Return (X, Y) of the center of cell containing provided text 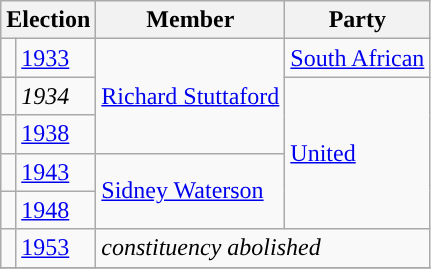
1933 (56, 58)
Richard Stuttaford (190, 96)
1948 (56, 210)
constituency abolished (263, 248)
South African (358, 58)
Member (190, 20)
1934 (56, 96)
1938 (56, 134)
United (358, 153)
Party (358, 20)
Election (48, 20)
1943 (56, 172)
Sidney Waterson (190, 191)
1953 (56, 248)
